From the cell containing the given text, extract its center point as [X, Y] coordinate. 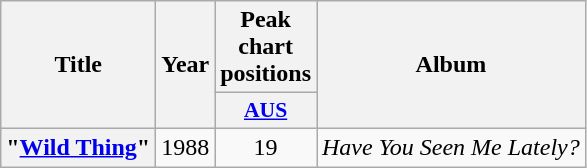
Album [450, 65]
19 [266, 147]
Year [186, 65]
Title [78, 65]
Have You Seen Me Lately? [450, 147]
Peak chart positions [266, 47]
1988 [186, 147]
AUS [266, 111]
"Wild Thing" [78, 147]
